For the text-containing cell, return its midpoint in (X, Y) coordinate format. 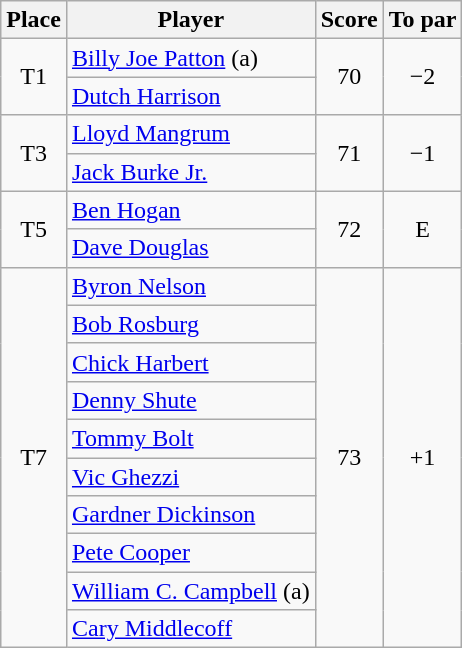
Tommy Bolt (190, 438)
Gardner Dickinson (190, 515)
Pete Cooper (190, 553)
Cary Middlecoff (190, 629)
Billy Joe Patton (a) (190, 58)
Bob Rosburg (190, 324)
70 (349, 77)
Vic Ghezzi (190, 477)
−2 (422, 77)
−1 (422, 153)
Dutch Harrison (190, 96)
T1 (34, 77)
To par (422, 20)
Dave Douglas (190, 248)
Player (190, 20)
T5 (34, 229)
Chick Harbert (190, 362)
E (422, 229)
72 (349, 229)
Jack Burke Jr. (190, 172)
Score (349, 20)
73 (349, 458)
T7 (34, 458)
Denny Shute (190, 400)
T3 (34, 153)
Ben Hogan (190, 210)
Place (34, 20)
71 (349, 153)
William C. Campbell (a) (190, 591)
+1 (422, 458)
Byron Nelson (190, 286)
Lloyd Mangrum (190, 134)
